For the text-containing cell, return its midpoint in (x, y) coordinate format. 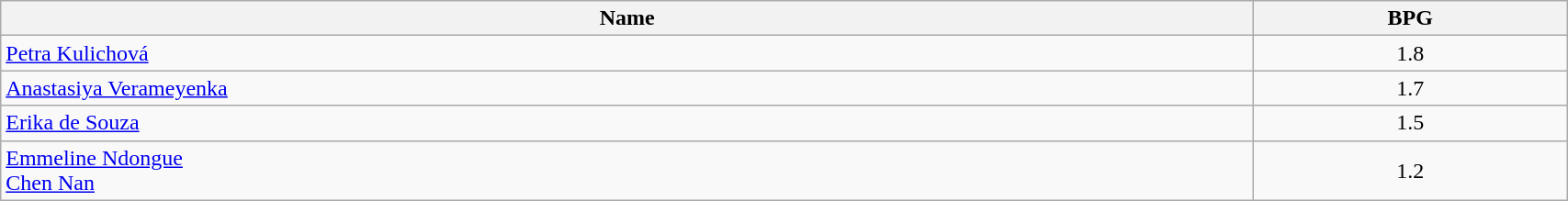
1.5 (1411, 123)
1.7 (1411, 88)
Name (627, 18)
1.8 (1411, 53)
BPG (1411, 18)
Erika de Souza (627, 123)
Anastasiya Verameyenka (627, 88)
Petra Kulichová (627, 53)
Emmeline Ndongue Chen Nan (627, 171)
1.2 (1411, 171)
